Search for the cell housing the specified text and yield its [x, y] center coordinate. 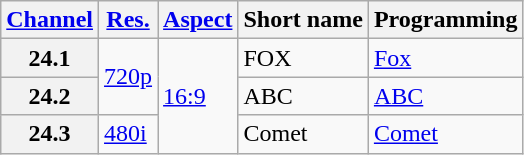
24.1 [50, 58]
Channel [50, 20]
Programming [446, 20]
24.2 [50, 96]
480i [128, 134]
Fox [446, 58]
16:9 [198, 96]
Aspect [198, 20]
FOX [303, 58]
Res. [128, 20]
24.3 [50, 134]
Short name [303, 20]
720p [128, 77]
